Extract the [X, Y] coordinate from the center of the cell holding the provided text.  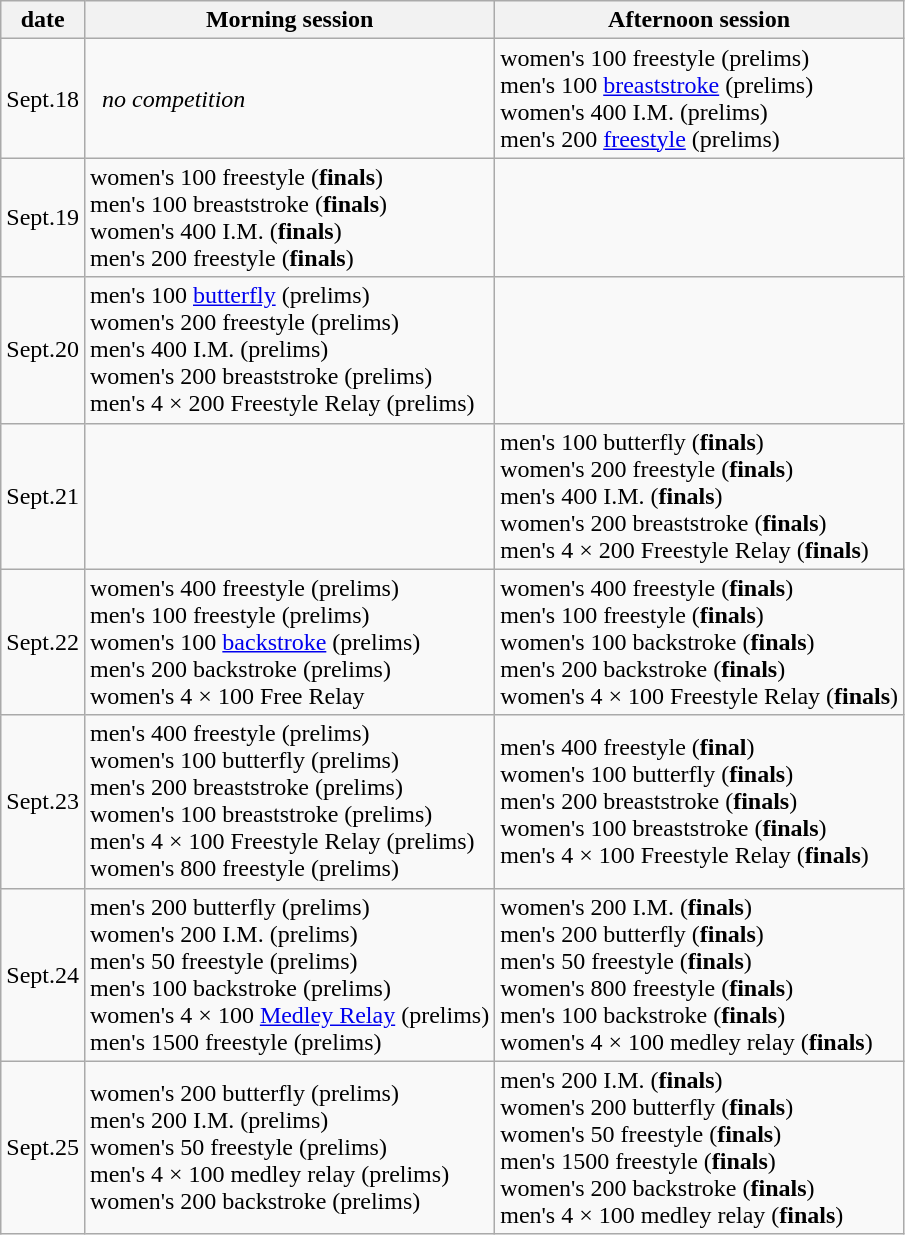
women's 100 freestyle (prelims) men's 100 breaststroke (prelims) women's 400 I.M. (prelims) men's 200 freestyle (prelims) [700, 98]
Sept.20 [43, 350]
Sept.23 [43, 802]
Sept.22 [43, 642]
Sept.19 [43, 218]
Sept.21 [43, 496]
Sept.18 [43, 98]
date [43, 20]
Afternoon session [700, 20]
Sept.24 [43, 974]
Morning session [289, 20]
women's 100 freestyle (finals) men's 100 breaststroke (finals) women's 400 I.M. (finals) men's 200 freestyle (finals) [289, 218]
Sept.25 [43, 1148]
no competition [289, 98]
